Pinpoint the cell where the given text exists, returning its (x, y) midpoint coordinate. 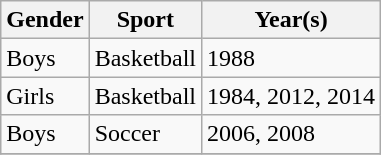
Soccer (145, 134)
2006, 2008 (292, 134)
Year(s) (292, 20)
Gender (45, 20)
1984, 2012, 2014 (292, 96)
1988 (292, 58)
Sport (145, 20)
Girls (45, 96)
